Extract the [x, y] coordinate from the center of the cell holding the provided text.  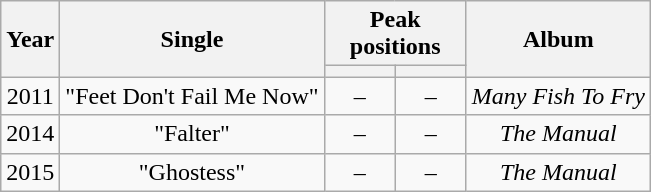
Album [558, 39]
"Falter" [192, 134]
Single [192, 39]
"Feet Don't Fail Me Now" [192, 96]
2015 [30, 172]
Many Fish To Fry [558, 96]
Peakpositions [395, 34]
2011 [30, 96]
Year [30, 39]
2014 [30, 134]
"Ghostess" [192, 172]
